Search for the cell housing the specified text and yield its (X, Y) center coordinate. 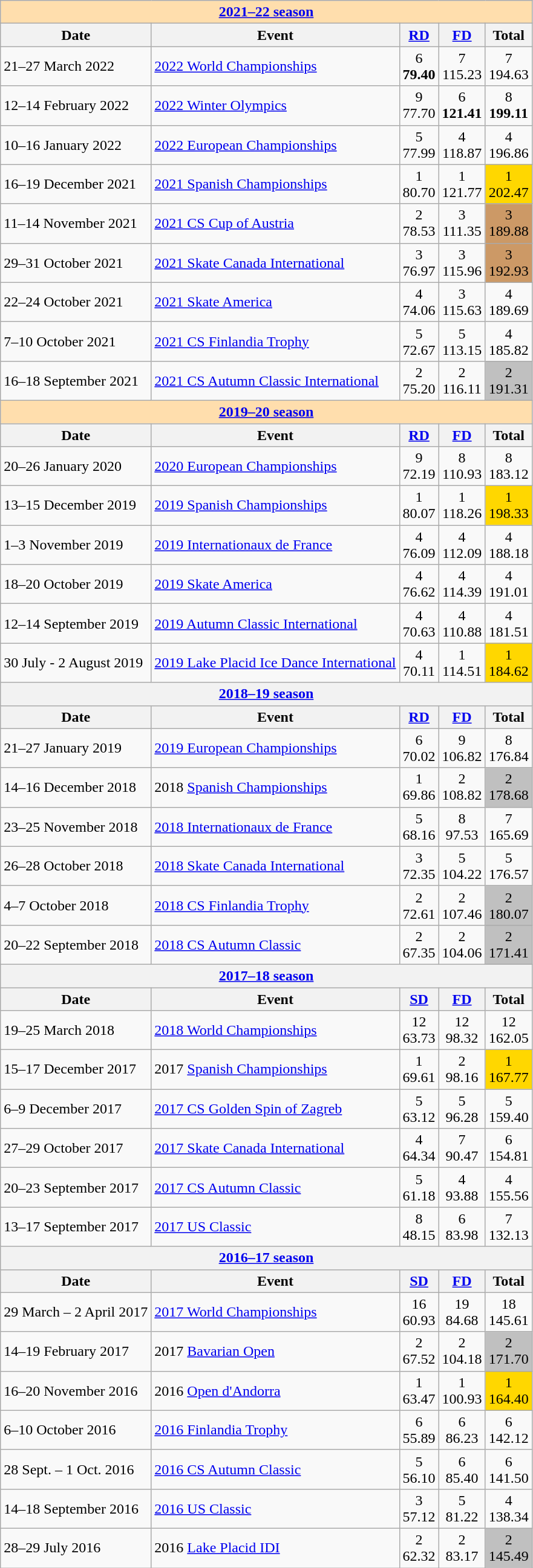
4 70.63 (419, 624)
2021 Skate Canada International (275, 262)
29 March – 2 April 2017 (76, 1312)
6 121.41 (462, 105)
6–10 October 2016 (76, 1430)
2021 CS Cup of Austria (275, 224)
2019 Spanish Championships (275, 505)
2 78.53 (419, 224)
1 202.47 (508, 184)
12 98.32 (462, 1030)
10–16 January 2022 (76, 145)
5 176.57 (508, 866)
2 67.35 (419, 944)
5 81.22 (462, 1509)
4 185.82 (508, 341)
3 192.93 (508, 262)
1 114.51 (462, 663)
2 171.70 (508, 1352)
8 199.11 (508, 105)
8 183.12 (508, 467)
7 165.69 (508, 827)
2016–17 season (266, 1258)
6 85.40 (462, 1469)
2 72.61 (419, 905)
3 189.88 (508, 224)
7 90.47 (462, 1148)
2021 Spanish Championships (275, 184)
1 80.70 (419, 184)
2 62.32 (419, 1547)
2017 Skate Canada International (275, 1148)
22–24 October 2021 (76, 302)
2 180.07 (508, 905)
11–14 November 2021 (76, 224)
5 96.28 (462, 1109)
4 155.56 (508, 1187)
14–16 December 2018 (76, 787)
2019 Autumn Classic International (275, 624)
4 118.87 (462, 145)
1 164.40 (508, 1390)
2 191.31 (508, 381)
4 76.09 (419, 545)
2019–20 season (266, 412)
6 79.40 (419, 66)
2022 World Championships (275, 66)
2018 CS Finlandia Trophy (275, 905)
1 63.47 (419, 1390)
4 188.18 (508, 545)
9 77.70 (419, 105)
3 57.12 (419, 1509)
6–9 December 2017 (76, 1109)
2021–22 season (266, 12)
4 76.62 (419, 584)
1 69.86 (419, 787)
2021 CS Autumn Classic International (275, 381)
2017 CS Golden Spin of Zagreb (275, 1109)
3 76.97 (419, 262)
2016 Finlandia Trophy (275, 1430)
2 107.46 (462, 905)
21–27 March 2022 (76, 66)
4 93.88 (462, 1187)
2 104.06 (462, 944)
4 110.88 (462, 624)
5 104.22 (462, 866)
16–20 November 2016 (76, 1390)
27–29 October 2017 (76, 1148)
2018 Internationaux de France (275, 827)
2 145.49 (508, 1547)
5 77.99 (419, 145)
1 118.26 (462, 505)
8 48.15 (419, 1227)
28–29 July 2016 (76, 1547)
4 114.39 (462, 584)
2016 US Classic (275, 1509)
1 167.77 (508, 1070)
1 100.93 (462, 1390)
2018 Skate Canada International (275, 866)
2017 CS Autumn Classic (275, 1187)
19–25 March 2018 (76, 1030)
2016 Open d'Andorra (275, 1390)
6 83.98 (462, 1227)
6 70.02 (419, 748)
29–31 October 2021 (76, 262)
15–17 December 2017 (76, 1070)
9 106.82 (462, 748)
4 189.69 (508, 302)
5 63.12 (419, 1109)
2 108.82 (462, 787)
2 75.20 (419, 381)
2019 Internationaux de France (275, 545)
2019 Lake Placid Ice Dance International (275, 663)
2016 CS Autumn Classic (275, 1469)
2019 Skate America (275, 584)
6 55.89 (419, 1430)
2019 European Championships (275, 748)
1 121.77 (462, 184)
2018–19 season (266, 694)
19 84.68 (462, 1312)
3 111.35 (462, 224)
20–26 January 2020 (76, 467)
4 112.09 (462, 545)
30 July - 2 August 2019 (76, 663)
18 145.61 (508, 1312)
4 181.51 (508, 624)
2022 European Championships (275, 145)
16–18 September 2021 (76, 381)
1–3 November 2019 (76, 545)
3 115.96 (462, 262)
2 171.41 (508, 944)
4 64.34 (419, 1148)
23–25 November 2018 (76, 827)
20–23 September 2017 (76, 1187)
26–28 October 2018 (76, 866)
2017 Spanish Championships (275, 1070)
5 113.15 (462, 341)
3 72.35 (419, 866)
14–18 September 2016 (76, 1509)
12–14 February 2022 (76, 105)
2018 World Championships (275, 1030)
8 97.53 (462, 827)
18–20 October 2019 (76, 584)
21–27 January 2019 (76, 748)
4 74.06 (419, 302)
4 191.01 (508, 584)
2 178.68 (508, 787)
6 142.12 (508, 1430)
6 141.50 (508, 1469)
8 110.93 (462, 467)
2020 European Championships (275, 467)
5 56.10 (419, 1469)
7 194.63 (508, 66)
20–22 September 2018 (76, 944)
12–14 September 2019 (76, 624)
2018 CS Autumn Classic (275, 944)
2018 Spanish Championships (275, 787)
12 162.05 (508, 1030)
3 115.63 (462, 302)
2017 US Classic (275, 1227)
14–19 February 2017 (76, 1352)
2021 Skate America (275, 302)
8 176.84 (508, 748)
4 138.34 (508, 1509)
12 63.73 (419, 1030)
7–10 October 2021 (76, 341)
1 184.62 (508, 663)
7 132.13 (508, 1227)
4 196.86 (508, 145)
28 Sept. – 1 Oct. 2016 (76, 1469)
4 70.11 (419, 663)
2017 World Championships (275, 1312)
2 98.16 (462, 1070)
5 68.16 (419, 827)
2 83.17 (462, 1547)
1 198.33 (508, 505)
5 159.40 (508, 1109)
13–17 September 2017 (76, 1227)
4–7 October 2018 (76, 905)
6 154.81 (508, 1148)
16 60.93 (419, 1312)
16–19 December 2021 (76, 184)
1 80.07 (419, 505)
2 67.52 (419, 1352)
2021 CS Finlandia Trophy (275, 341)
1 69.61 (419, 1070)
9 72.19 (419, 467)
2017–18 season (266, 976)
5 61.18 (419, 1187)
7 115.23 (462, 66)
2 104.18 (462, 1352)
2 116.11 (462, 381)
2022 Winter Olympics (275, 105)
2017 Bavarian Open (275, 1352)
2016 Lake Placid IDI (275, 1547)
5 72.67 (419, 341)
6 86.23 (462, 1430)
13–15 December 2019 (76, 505)
